Locate the cell with the specified text and output its [x, y] center coordinate. 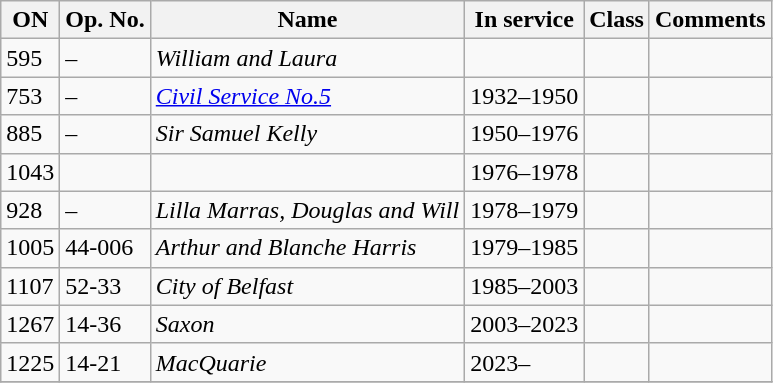
1005 [30, 248]
1107 [30, 286]
Arthur and Blanche Harris [307, 248]
Name [307, 20]
Lilla Marras, Douglas and Will [307, 210]
2003–2023 [524, 324]
Op. No. [105, 20]
885 [30, 134]
In service [524, 20]
Sir Samuel Kelly [307, 134]
William and Laura [307, 58]
Saxon [307, 324]
1979–1985 [524, 248]
1976–1978 [524, 172]
MacQuarie [307, 362]
1043 [30, 172]
52-33 [105, 286]
ON [30, 20]
Civil Service No.5 [307, 96]
Comments [710, 20]
City of Belfast [307, 286]
928 [30, 210]
14-36 [105, 324]
Class [617, 20]
1978–1979 [524, 210]
595 [30, 58]
1950–1976 [524, 134]
1225 [30, 362]
2023– [524, 362]
44-006 [105, 248]
1932–1950 [524, 96]
14-21 [105, 362]
1267 [30, 324]
1985–2003 [524, 286]
753 [30, 96]
